Capture the cell that displays the provided text and extract its [X, Y] central coordinate. 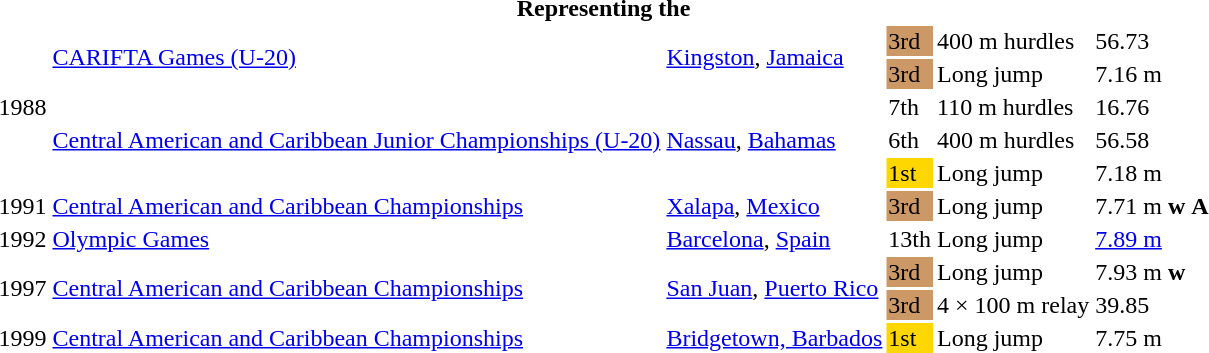
Kingston, Jamaica [774, 58]
Xalapa, Mexico [774, 206]
San Juan, Puerto Rico [774, 288]
Nassau, Bahamas [774, 140]
Olympic Games [356, 239]
7th [910, 107]
Central American and Caribbean Junior Championships (U-20) [356, 140]
Barcelona, Spain [774, 239]
110 m hurdles [1014, 107]
Bridgetown, Barbados [774, 338]
13th [910, 239]
4 × 100 m relay [1014, 305]
6th [910, 140]
CARIFTA Games (U-20) [356, 58]
